Extract the (x, y) coordinate from the center of the cell holding the provided text.  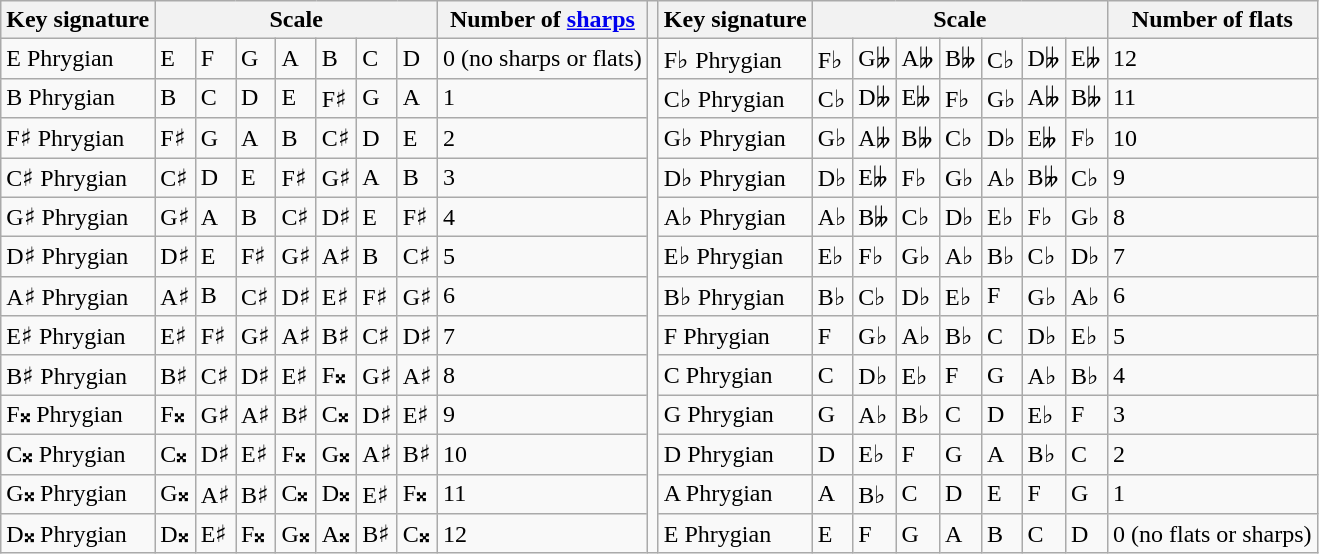
D Phrygian (735, 454)
C𝄪 Phrygian (78, 454)
D♯ Phrygian (78, 257)
E♭ Phrygian (735, 257)
B♭ Phrygian (735, 296)
F Phrygian (735, 336)
D♭ Phrygian (735, 178)
B♯ Phrygian (78, 375)
C Phrygian (735, 375)
G𝄪 Phrygian (78, 494)
F♭ Phrygian (735, 59)
F♯ Phrygian (78, 138)
A𝄪 (336, 534)
E♯ Phrygian (78, 336)
G𝄫 (874, 59)
Number of sharps (543, 20)
B Phrygian (78, 98)
Number of flats (1212, 20)
G♭ Phrygian (735, 138)
0 (no flats or sharps) (1212, 534)
F𝄪 Phrygian (78, 415)
C♯ Phrygian (78, 178)
0 (no sharps or flats) (543, 59)
A♯ Phrygian (78, 296)
G Phrygian (735, 415)
A Phrygian (735, 494)
C♭ Phrygian (735, 98)
D𝄪 Phrygian (78, 534)
A♭ Phrygian (735, 217)
G♯ Phrygian (78, 217)
